Provide the (x, y) coordinate of the cell's center where the given text is located.  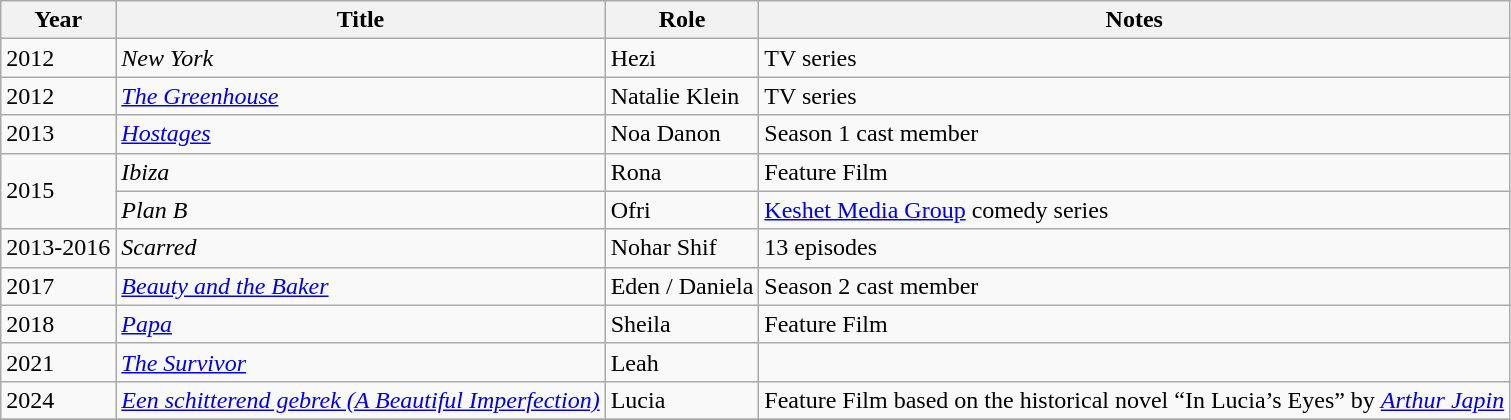
Lucia (682, 400)
Sheila (682, 324)
Hostages (360, 134)
13 episodes (1134, 248)
Natalie Klein (682, 96)
The Greenhouse (360, 96)
Leah (682, 362)
Feature Film based on the historical novel “In Lucia’s Eyes” by Arthur Japin (1134, 400)
Plan B (360, 210)
Eden / Daniela (682, 286)
Ofri (682, 210)
Role (682, 20)
Notes (1134, 20)
Keshet Media Group comedy series (1134, 210)
Nohar Shif (682, 248)
Scarred (360, 248)
2021 (58, 362)
Papa (360, 324)
New York (360, 58)
Ibiza (360, 172)
Een schitterend gebrek (A Beautiful Imperfection) (360, 400)
Year (58, 20)
Rona (682, 172)
2024 (58, 400)
Season 2 cast member (1134, 286)
2017 (58, 286)
Noa Danon (682, 134)
Hezi (682, 58)
2015 (58, 191)
Season 1 cast member (1134, 134)
The Survivor (360, 362)
2013-2016 (58, 248)
Beauty and the Baker (360, 286)
2018 (58, 324)
Title (360, 20)
2013 (58, 134)
